Capture the cell that displays the provided text and extract its (X, Y) central coordinate. 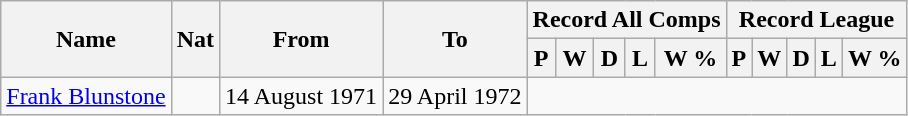
Frank Blunstone (86, 96)
Nat (195, 39)
14 August 1971 (302, 96)
To (455, 39)
29 April 1972 (455, 96)
Record All Comps (626, 20)
From (302, 39)
Name (86, 39)
Record League (816, 20)
